Locate the cell with the specified text and output its [x, y] center coordinate. 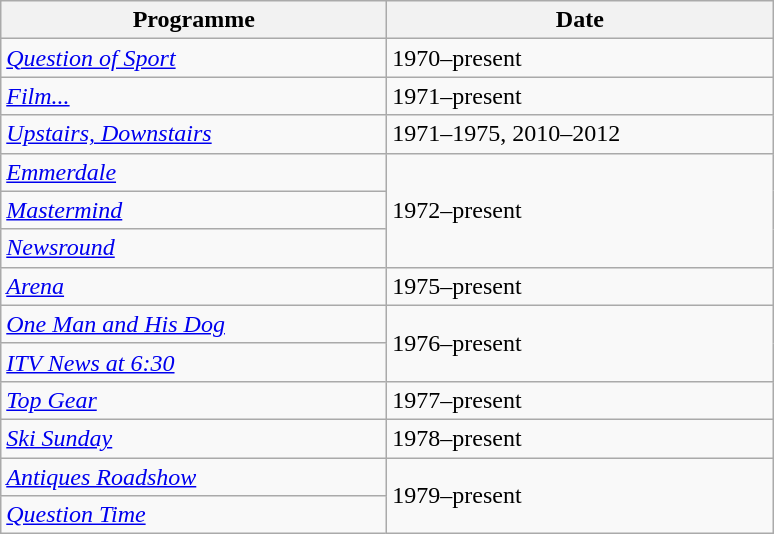
1978–present [580, 438]
Question Time [194, 515]
1976–present [580, 343]
1970–present [580, 58]
Arena [194, 286]
Upstairs, Downstairs [194, 134]
1979–present [580, 496]
Antiques Roadshow [194, 477]
1977–present [580, 400]
Date [580, 20]
Programme [194, 20]
Emmerdale [194, 172]
One Man and His Dog [194, 324]
Question of Sport [194, 58]
1972–present [580, 210]
Newsround [194, 248]
Top Gear [194, 400]
Mastermind [194, 210]
1975–present [580, 286]
1971–1975, 2010–2012 [580, 134]
Film... [194, 96]
1971–present [580, 96]
ITV News at 6:30 [194, 362]
Ski Sunday [194, 438]
